For the text-containing cell, return its midpoint in (X, Y) coordinate format. 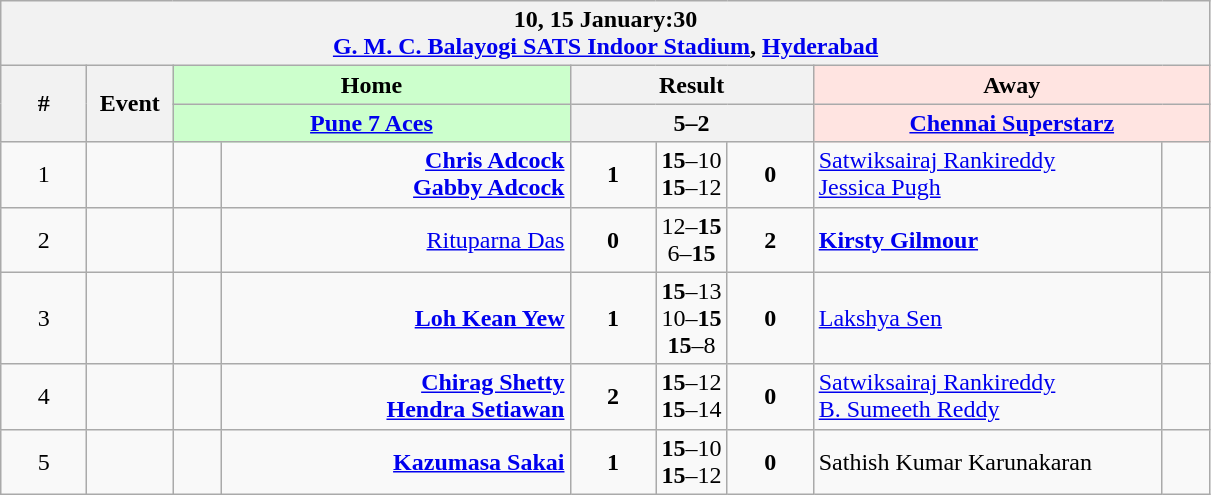
Satwiksairaj Rankireddy B. Sumeeth Reddy (988, 396)
12–156–15 (692, 240)
5–2 (692, 123)
5 (44, 462)
Chris Adcock Gabby Adcock (396, 174)
15–1215–14 (692, 396)
Pune 7 Aces (372, 123)
Satwiksairaj Rankireddy Jessica Pugh (988, 174)
Away (1012, 85)
Loh Kean Yew (396, 318)
Home (372, 85)
4 (44, 396)
Sathish Kumar Karunakaran (988, 462)
# (44, 104)
Chennai Superstarz (1012, 123)
15–1310–1515–8 (692, 318)
Rituparna Das (396, 240)
Event (130, 104)
Chirag Shetty Hendra Setiawan (396, 396)
Kazumasa Sakai (396, 462)
Lakshya Sen (988, 318)
Kirsty Gilmour (988, 240)
Result (692, 85)
3 (44, 318)
10, 15 January:30G. M. C. Balayogi SATS Indoor Stadium, Hyderabad (606, 34)
